Detect which cell encompasses the target text, then output its [x, y] center coordinate. 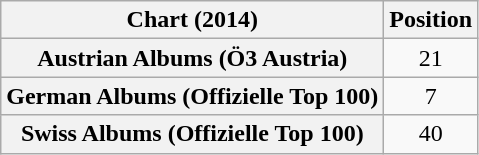
21 [431, 58]
German Albums (Offizielle Top 100) [192, 96]
Position [431, 20]
Chart (2014) [192, 20]
40 [431, 134]
Swiss Albums (Offizielle Top 100) [192, 134]
7 [431, 96]
Austrian Albums (Ö3 Austria) [192, 58]
